Scan for the cell matching the given text and deliver its [x, y] coordinate at center. 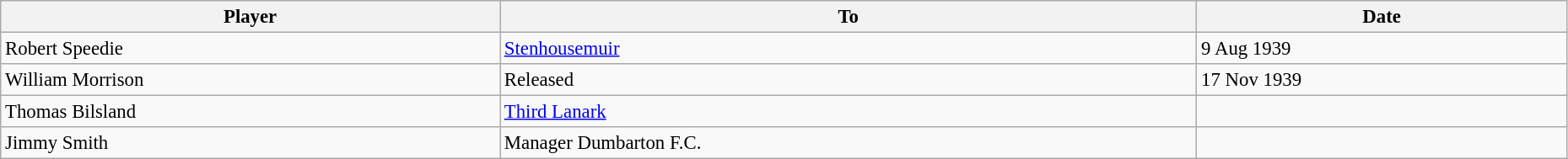
Manager Dumbarton F.C. [848, 143]
9 Aug 1939 [1382, 49]
Robert Speedie [251, 49]
Stenhousemuir [848, 49]
To [848, 17]
17 Nov 1939 [1382, 80]
Third Lanark [848, 112]
Date [1382, 17]
Released [848, 80]
Player [251, 17]
Thomas Bilsland [251, 112]
William Morrison [251, 80]
Jimmy Smith [251, 143]
